Locate the cell with the specified text and output its (X, Y) center coordinate. 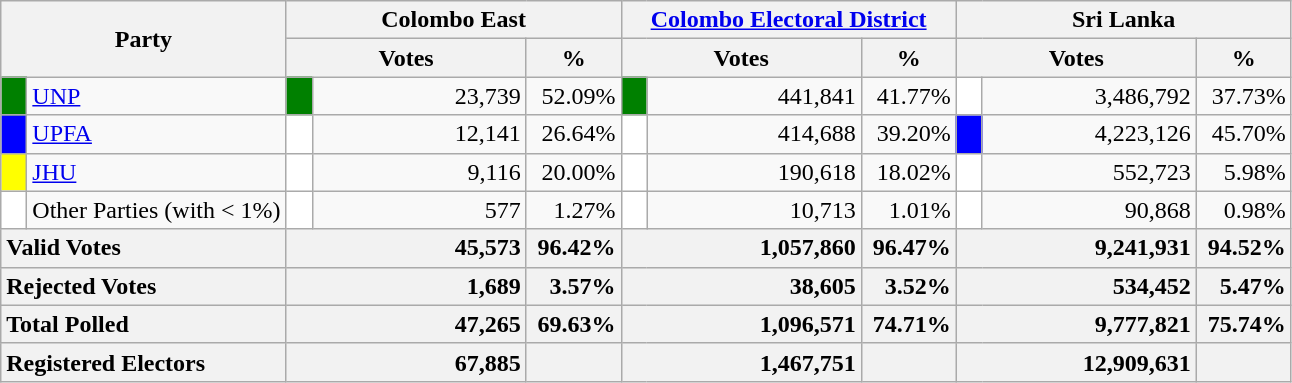
Other Parties (with < 1%) (156, 210)
1,057,860 (741, 248)
20.00% (574, 172)
1,467,751 (741, 362)
9,116 (419, 172)
UPFA (156, 134)
75.74% (1244, 324)
Registered Electors (144, 362)
23,739 (419, 96)
96.47% (908, 248)
94.52% (1244, 248)
45.70% (1244, 134)
67,885 (406, 362)
41.77% (908, 96)
Sri Lanka (1124, 20)
1,096,571 (741, 324)
Valid Votes (144, 248)
190,618 (754, 172)
Party (144, 39)
0.98% (1244, 210)
90,868 (1089, 210)
12,909,631 (1076, 362)
96.42% (574, 248)
Rejected Votes (144, 286)
552,723 (1089, 172)
74.71% (908, 324)
1.01% (908, 210)
45,573 (406, 248)
18.02% (908, 172)
1.27% (574, 210)
5.47% (1244, 286)
Colombo Electoral District (788, 20)
1,689 (406, 286)
5.98% (1244, 172)
Colombo East (454, 20)
441,841 (754, 96)
37.73% (1244, 96)
JHU (156, 172)
3.57% (574, 286)
26.64% (574, 134)
9,777,821 (1076, 324)
39.20% (908, 134)
69.63% (574, 324)
3.52% (908, 286)
12,141 (419, 134)
3,486,792 (1089, 96)
4,223,126 (1089, 134)
47,265 (406, 324)
38,605 (741, 286)
52.09% (574, 96)
534,452 (1076, 286)
Total Polled (144, 324)
577 (419, 210)
UNP (156, 96)
10,713 (754, 210)
9,241,931 (1076, 248)
414,688 (754, 134)
